Capture the cell that displays the provided text and extract its (X, Y) central coordinate. 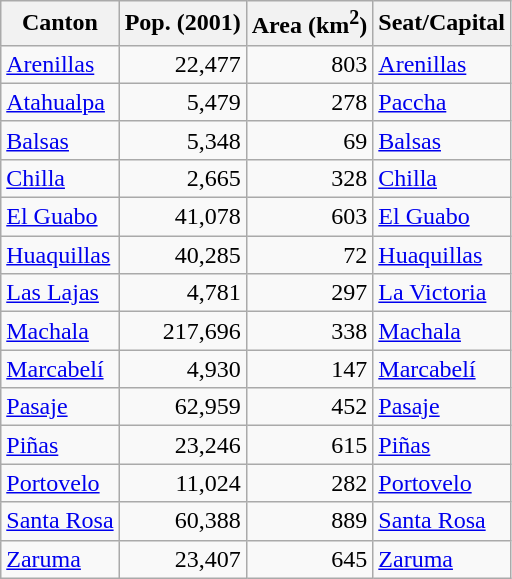
41,078 (182, 217)
Canton (60, 24)
Area (km2) (310, 24)
Paccha (442, 102)
40,285 (182, 255)
615 (310, 445)
22,477 (182, 64)
889 (310, 521)
Atahualpa (60, 102)
282 (310, 483)
803 (310, 64)
Las Lajas (60, 293)
23,407 (182, 559)
338 (310, 331)
297 (310, 293)
69 (310, 140)
11,024 (182, 483)
217,696 (182, 331)
62,959 (182, 407)
Seat/Capital (442, 24)
23,246 (182, 445)
La Victoria (442, 293)
5,479 (182, 102)
72 (310, 255)
278 (310, 102)
2,665 (182, 178)
328 (310, 178)
603 (310, 217)
452 (310, 407)
Pop. (2001) (182, 24)
4,930 (182, 369)
4,781 (182, 293)
147 (310, 369)
60,388 (182, 521)
645 (310, 559)
5,348 (182, 140)
